Output the (x, y) coordinate of the center of the cell containing the given text.  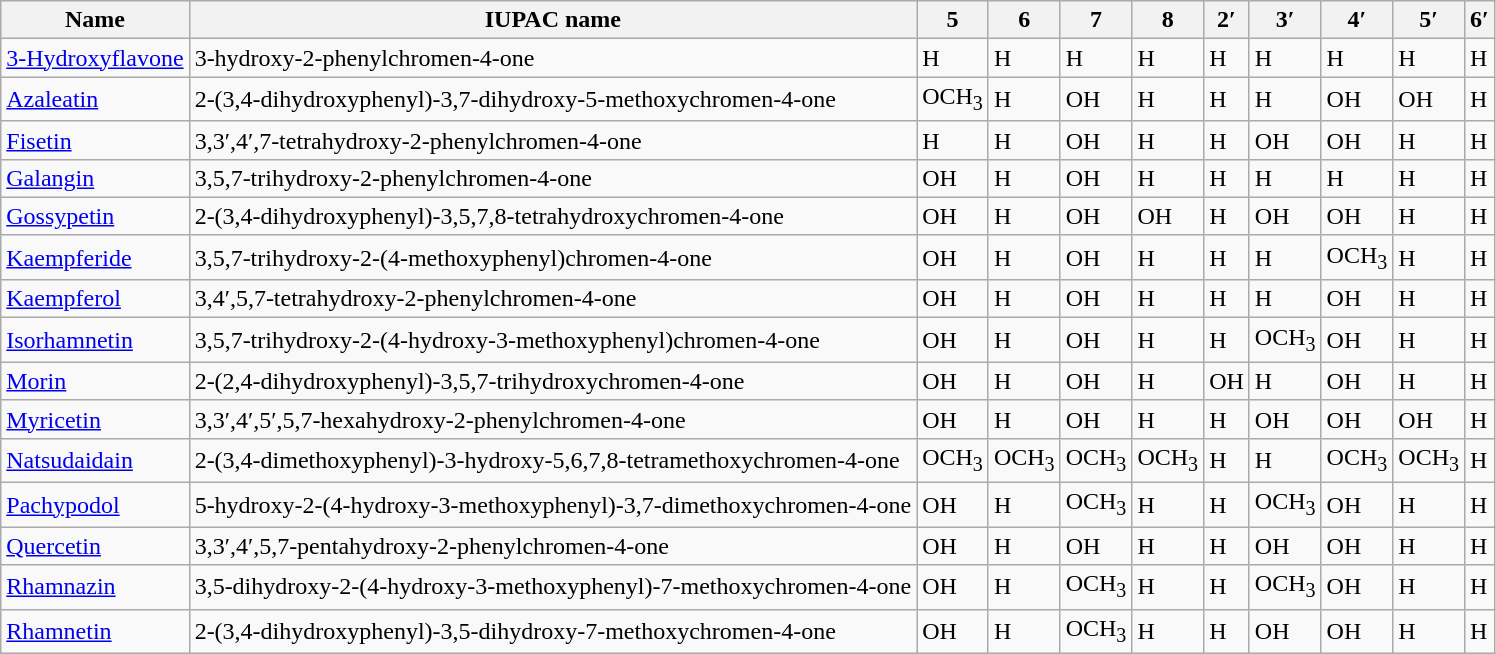
2-(3,4-dihydroxyphenyl)-3,7-dihydroxy-5-methoxychromen-4-one (553, 99)
6′ (1480, 20)
Myricetin (95, 419)
3-Hydroxyflavone (95, 58)
2′ (1227, 20)
Rhamnetin (95, 631)
Name (95, 20)
3,3′,4′,5′,5,7-hexahydroxy-2-phenylchromen-4-one (553, 419)
IUPAC name (553, 20)
Quercetin (95, 546)
6 (1024, 20)
Isorhamnetin (95, 340)
Kaempferol (95, 299)
3,5-dihydroxy-2-(4-hydroxy-3-methoxyphenyl)-7-methoxychromen-4-one (553, 587)
Kaempferide (95, 257)
3,5,7-trihydroxy-2-phenylchromen-4-one (553, 178)
5 (953, 20)
Galangin (95, 178)
5-hydroxy-2-(4-hydroxy-3-methoxyphenyl)-3,7-dimethoxychromen-4-one (553, 505)
Rhamnazin (95, 587)
3,5,7-trihydroxy-2-(4-methoxyphenyl)chromen-4-one (553, 257)
3-hydroxy-2-phenylchromen-4-one (553, 58)
Fisetin (95, 140)
2-(3,4-dihydroxyphenyl)-3,5,7,8-tetrahydroxychromen-4-one (553, 216)
3,3′,4′,7-tetrahydroxy-2-phenylchromen-4-one (553, 140)
Pachypodol (95, 505)
Natsudaidain (95, 460)
2-(2,4-dihydroxyphenyl)-3,5,7-trihydroxychromen-4-one (553, 381)
7 (1096, 20)
2-(3,4-dimethoxyphenyl)-3-hydroxy-5,6,7,8-tetramethoxychromen-4-one (553, 460)
3,5,7-trihydroxy-2-(4-hydroxy-3-methoxyphenyl)chromen-4-one (553, 340)
5′ (1429, 20)
Morin (95, 381)
8 (1168, 20)
3,3′,4′,5,7-pentahydroxy-2-phenylchromen-4-one (553, 546)
3′ (1285, 20)
3,4′,5,7-tetrahydroxy-2-phenylchromen-4-one (553, 299)
Gossypetin (95, 216)
4′ (1357, 20)
Azaleatin (95, 99)
2-(3,4-dihydroxyphenyl)-3,5-dihydroxy-7-methoxychromen-4-one (553, 631)
